Return [X, Y] of the center of cell containing provided text 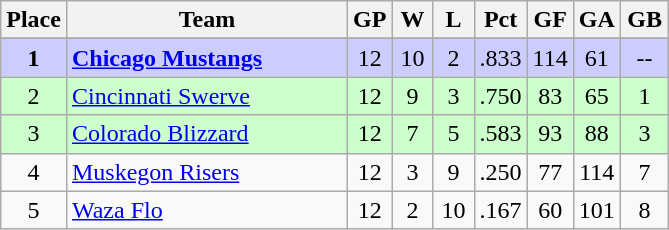
Place [34, 20]
L [454, 20]
88 [596, 134]
77 [550, 172]
.167 [500, 210]
83 [550, 96]
Chicago Mustangs [206, 58]
Cincinnati Swerve [206, 96]
.250 [500, 172]
GP [370, 20]
Team [206, 20]
GA [596, 20]
GF [550, 20]
101 [596, 210]
Waza Flo [206, 210]
Colorado Blizzard [206, 134]
8 [644, 210]
93 [550, 134]
.833 [500, 58]
.750 [500, 96]
61 [596, 58]
Muskegon Risers [206, 172]
Pct [500, 20]
.583 [500, 134]
W [412, 20]
60 [550, 210]
4 [34, 172]
65 [596, 96]
-- [644, 58]
GB [644, 20]
